Extract the (X, Y) coordinate from the center of the cell holding the provided text.  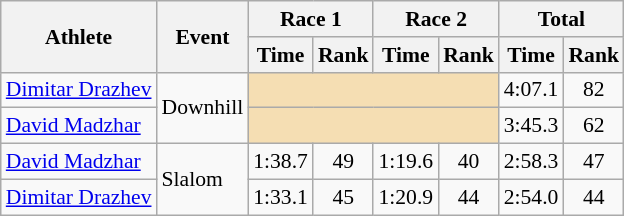
Total (562, 19)
1:19.6 (406, 162)
4:07.1 (532, 90)
45 (344, 197)
1:38.7 (280, 162)
Race 2 (436, 19)
49 (344, 162)
Race 1 (310, 19)
47 (594, 162)
2:58.3 (532, 162)
62 (594, 126)
1:20.9 (406, 197)
Event (203, 36)
Athlete (79, 36)
2:54.0 (532, 197)
Downhill (203, 108)
3:45.3 (532, 126)
82 (594, 90)
1:33.1 (280, 197)
Slalom (203, 180)
40 (468, 162)
